Identify which cell holds the provided text, then report its (x, y) central coordinate. 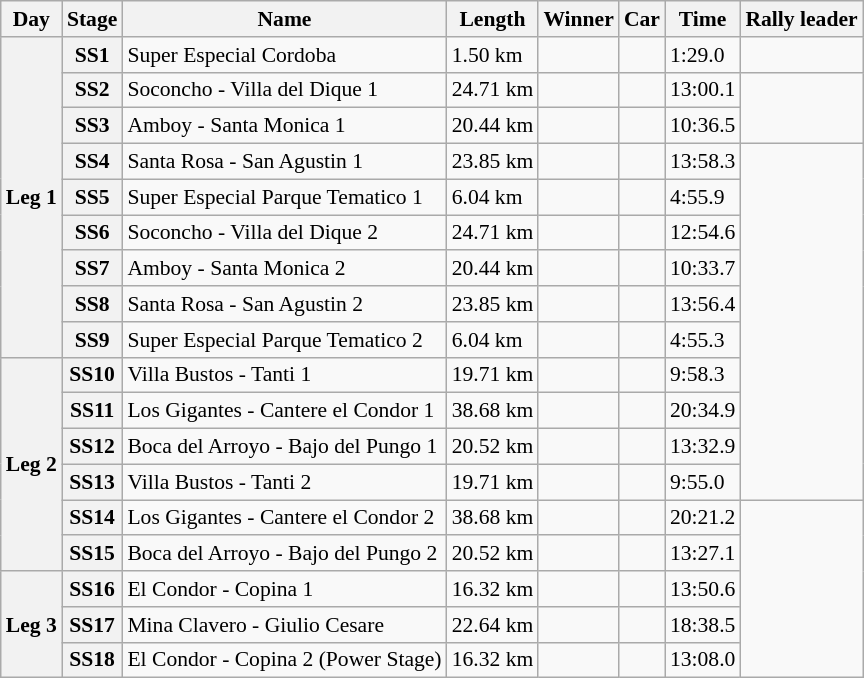
1:29.0 (702, 55)
Soconcho - Villa del Dique 1 (284, 90)
Winner (578, 19)
El Condor - Copina 1 (284, 589)
13:27.1 (702, 554)
Car (642, 19)
Super Especial Cordoba (284, 55)
SS2 (92, 90)
SS15 (92, 554)
12:54.6 (702, 233)
Villa Bustos - Tanti 1 (284, 375)
Villa Bustos - Tanti 2 (284, 482)
Length (493, 19)
Soconcho - Villa del Dique 2 (284, 233)
SS18 (92, 660)
SS7 (92, 269)
SS1 (92, 55)
SS5 (92, 197)
13:58.3 (702, 162)
Leg 1 (32, 198)
Time (702, 19)
Santa Rosa - San Agustin 1 (284, 162)
SS4 (92, 162)
Boca del Arroyo - Bajo del Pungo 1 (284, 447)
10:36.5 (702, 126)
13:08.0 (702, 660)
1.50 km (493, 55)
Boca del Arroyo - Bajo del Pungo 2 (284, 554)
Mina Clavero - Giulio Cesare (284, 625)
Super Especial Parque Tematico 2 (284, 340)
SS6 (92, 233)
10:33.7 (702, 269)
SS13 (92, 482)
Rally leader (801, 19)
Santa Rosa - San Agustin 2 (284, 304)
SS9 (92, 340)
Amboy - Santa Monica 2 (284, 269)
Stage (92, 19)
Super Especial Parque Tematico 1 (284, 197)
Day (32, 19)
22.64 km (493, 625)
Los Gigantes - Cantere el Condor 2 (284, 518)
SS3 (92, 126)
SS16 (92, 589)
13:50.6 (702, 589)
SS8 (92, 304)
9:58.3 (702, 375)
Amboy - Santa Monica 1 (284, 126)
SS12 (92, 447)
4:55.9 (702, 197)
SS17 (92, 625)
El Condor - Copina 2 (Power Stage) (284, 660)
SS11 (92, 411)
Leg 3 (32, 624)
20:34.9 (702, 411)
Name (284, 19)
SS14 (92, 518)
Los Gigantes - Cantere el Condor 1 (284, 411)
9:55.0 (702, 482)
SS10 (92, 375)
18:38.5 (702, 625)
13:00.1 (702, 90)
Leg 2 (32, 464)
4:55.3 (702, 340)
20:21.2 (702, 518)
13:56.4 (702, 304)
13:32.9 (702, 447)
